Determine the [x, y] coordinate at the center of the cell enclosing the given text.  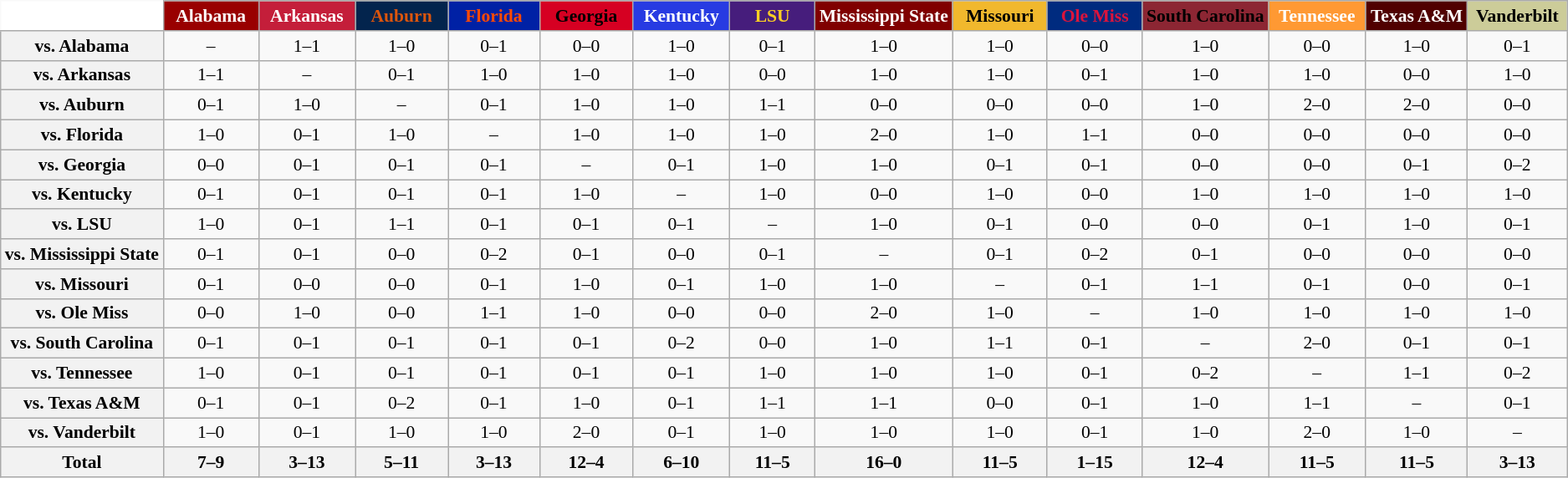
vs. Ole Miss [82, 313]
Texas A&M [1417, 16]
vs. Auburn [82, 105]
7–9 [211, 463]
vs. Arkansas [82, 75]
vs. Tennessee [82, 374]
5–11 [401, 463]
Arkansas [306, 16]
LSU [773, 16]
Tennessee [1317, 16]
Georgia [585, 16]
vs. Kentucky [82, 195]
Alabama [211, 16]
vs. Florida [82, 135]
South Carolina [1206, 16]
Total [82, 463]
vs. Alabama [82, 46]
vs. Missouri [82, 284]
vs. LSU [82, 225]
Auburn [401, 16]
Vanderbilt [1517, 16]
Missouri [1000, 16]
Ole Miss [1094, 16]
Kentucky [682, 16]
1–15 [1094, 463]
vs. Texas A&M [82, 403]
vs. Georgia [82, 165]
vs. Vanderbilt [82, 433]
6–10 [682, 463]
vs. South Carolina [82, 343]
Mississippi State [884, 16]
vs. Mississippi State [82, 254]
16–0 [884, 463]
Florida [494, 16]
